Pinpoint the cell where the given text exists, returning its [x, y] midpoint coordinate. 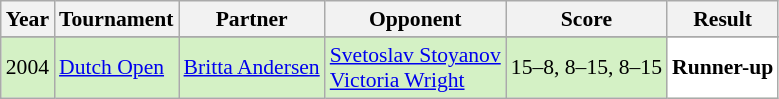
Year [28, 19]
Svetoslav Stoyanov Victoria Wright [416, 68]
Partner [252, 19]
Tournament [116, 19]
Runner-up [722, 68]
15–8, 8–15, 8–15 [586, 68]
Dutch Open [116, 68]
Score [586, 19]
Result [722, 19]
2004 [28, 68]
Opponent [416, 19]
Britta Andersen [252, 68]
